Scan for the cell matching the given text and deliver its [X, Y] coordinate at center. 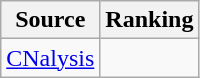
Source [50, 20]
Ranking [150, 20]
CNalysis [50, 58]
